Output the (x, y) coordinate of the center of the cell containing the given text.  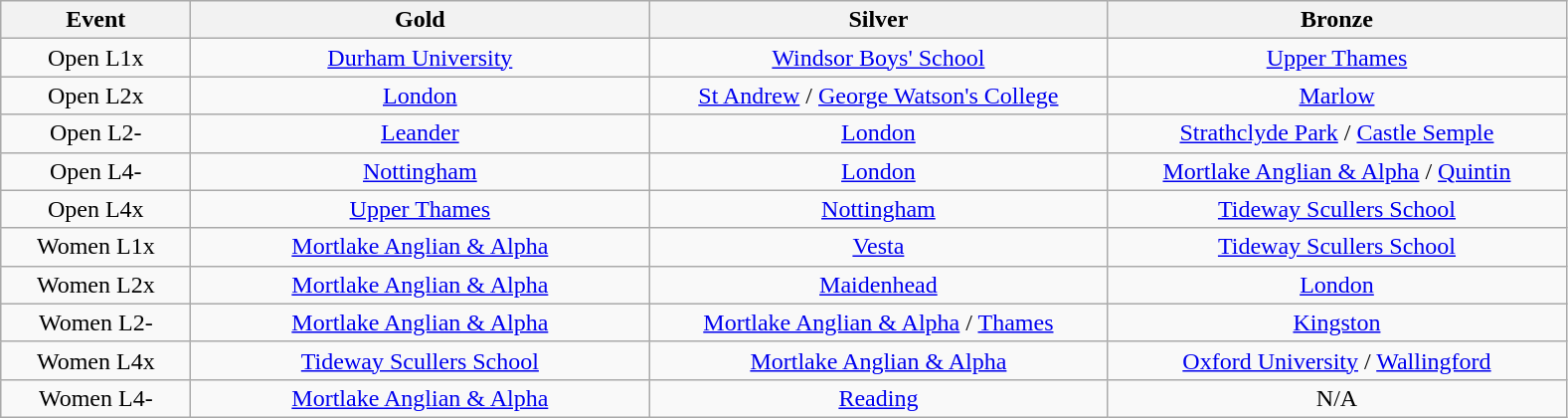
Open L2- (95, 133)
Event (95, 20)
Women L4- (95, 398)
St Andrew / George Watson's College (879, 96)
Women L2- (95, 322)
Leander (420, 133)
Maidenhead (879, 285)
Vesta (879, 247)
Bronze (1336, 20)
Open L4x (95, 209)
Open L2x (95, 96)
Marlow (1336, 96)
Mortlake Anglian & Alpha / Quintin (1336, 171)
Mortlake Anglian & Alpha / Thames (879, 322)
Gold (420, 20)
Reading (879, 398)
Women L1x (95, 247)
Kingston (1336, 322)
Strathclyde Park / Castle Semple (1336, 133)
Silver (879, 20)
Women L2x (95, 285)
Durham University (420, 58)
Windsor Boys' School (879, 58)
N/A (1336, 398)
Open L1x (95, 58)
Women L4x (95, 360)
Open L4- (95, 171)
Oxford University / Wallingford (1336, 360)
